Search for the cell housing the specified text and yield its (X, Y) center coordinate. 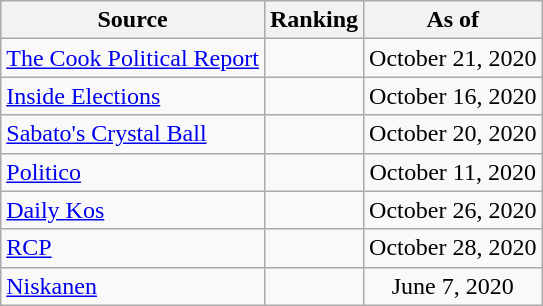
The Cook Political Report (133, 58)
October 20, 2020 (453, 134)
Source (133, 20)
October 21, 2020 (453, 58)
Ranking (314, 20)
Politico (133, 172)
October 16, 2020 (453, 96)
June 7, 2020 (453, 286)
October 11, 2020 (453, 172)
Niskanen (133, 286)
October 26, 2020 (453, 210)
As of (453, 20)
Inside Elections (133, 96)
RCP (133, 248)
Sabato's Crystal Ball (133, 134)
October 28, 2020 (453, 248)
Daily Kos (133, 210)
